Scan for the cell matching the given text and deliver its [x, y] coordinate at center. 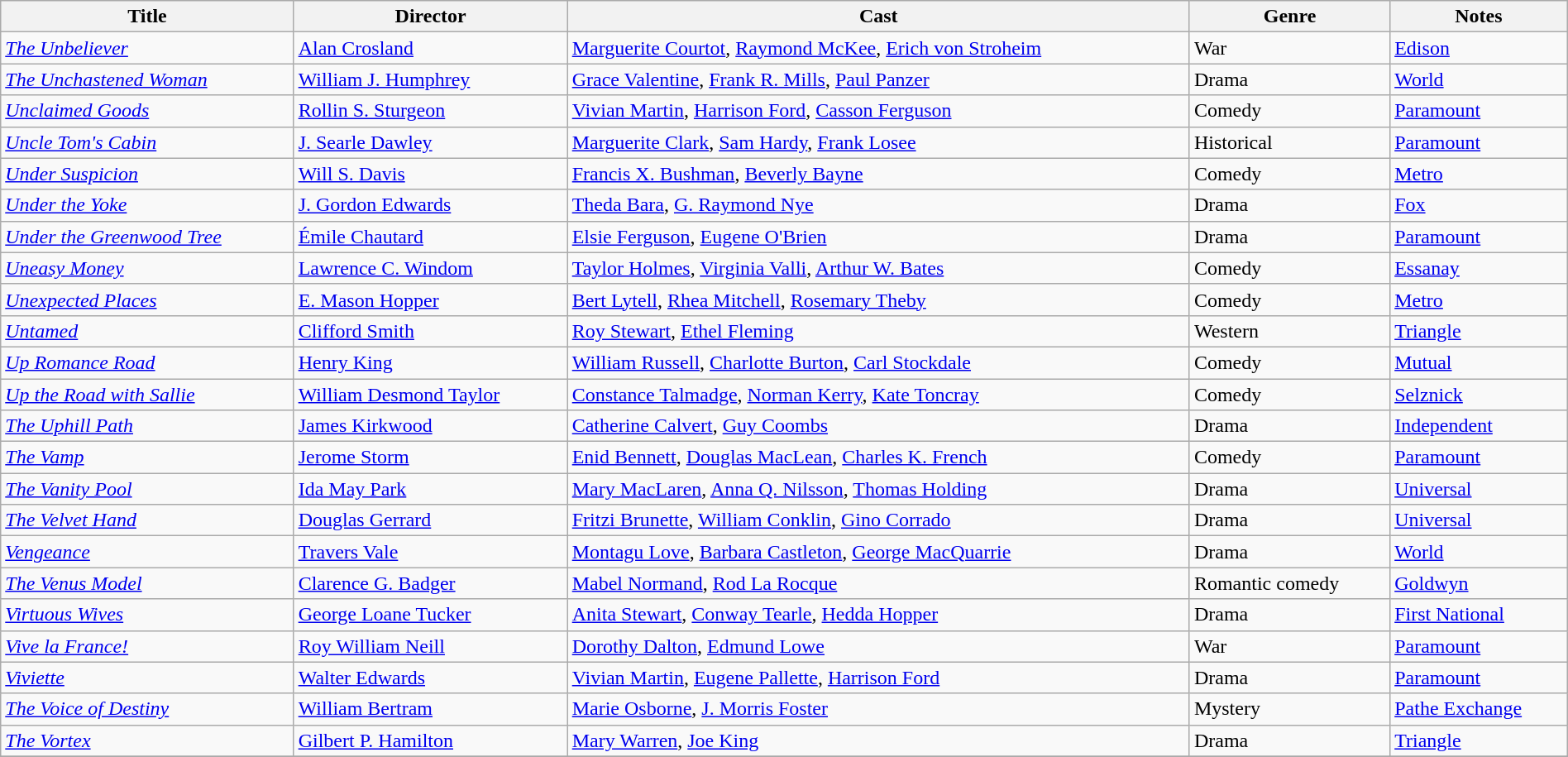
The Voice of Destiny [147, 709]
Clarence G. Badger [430, 583]
Genre [1289, 17]
William Russell, Charlotte Burton, Carl Stockdale [878, 362]
Clifford Smith [430, 331]
Pathe Exchange [1479, 709]
Francis X. Bushman, Beverly Bayne [878, 174]
Romantic comedy [1289, 583]
William Bertram [430, 709]
Alan Crosland [430, 48]
Henry King [430, 362]
Gilbert P. Hamilton [430, 740]
Will S. Davis [430, 174]
The Venus Model [147, 583]
Notes [1479, 17]
J. Gordon Edwards [430, 205]
Mutual [1479, 362]
Vengeance [147, 552]
Mabel Normand, Rod La Rocque [878, 583]
Fritzi Brunette, William Conklin, Gino Corrado [878, 520]
Up Romance Road [147, 362]
Constance Talmadge, Norman Kerry, Kate Toncray [878, 395]
Vive la France! [147, 646]
Viviette [147, 678]
Lawrence C. Windom [430, 268]
Selznick [1479, 395]
Ida May Park [430, 489]
William J. Humphrey [430, 79]
Up the Road with Sallie [147, 395]
Under Suspicion [147, 174]
Vivian Martin, Eugene Pallette, Harrison Ford [878, 678]
Vivian Martin, Harrison Ford, Casson Ferguson [878, 111]
E. Mason Hopper [430, 299]
James Kirkwood [430, 426]
Elsie Ferguson, Eugene O'Brien [878, 237]
The Uphill Path [147, 426]
Émile Chautard [430, 237]
Under the Yoke [147, 205]
J. Searle Dawley [430, 142]
Mary Warren, Joe King [878, 740]
Untamed [147, 331]
Unexpected Places [147, 299]
The Unbeliever [147, 48]
Grace Valentine, Frank R. Mills, Paul Panzer [878, 79]
Rollin S. Sturgeon [430, 111]
Dorothy Dalton, Edmund Lowe [878, 646]
Anita Stewart, Conway Tearle, Hedda Hopper [878, 615]
Enid Bennett, Douglas MacLean, Charles K. French [878, 458]
Roy Stewart, Ethel Fleming [878, 331]
Travers Vale [430, 552]
Taylor Holmes, Virginia Valli, Arthur W. Bates [878, 268]
Goldwyn [1479, 583]
Cast [878, 17]
Western [1289, 331]
The Vortex [147, 740]
Douglas Gerrard [430, 520]
Uneasy Money [147, 268]
Marguerite Clark, Sam Hardy, Frank Losee [878, 142]
Jerome Storm [430, 458]
First National [1479, 615]
Bert Lytell, Rhea Mitchell, Rosemary Theby [878, 299]
George Loane Tucker [430, 615]
Fox [1479, 205]
The Unchastened Woman [147, 79]
Historical [1289, 142]
Edison [1479, 48]
Walter Edwards [430, 678]
Theda Bara, G. Raymond Nye [878, 205]
Essanay [1479, 268]
Marguerite Courtot, Raymond McKee, Erich von Stroheim [878, 48]
Independent [1479, 426]
The Vanity Pool [147, 489]
The Vamp [147, 458]
Director [430, 17]
Catherine Calvert, Guy Coombs [878, 426]
Unclaimed Goods [147, 111]
Roy William Neill [430, 646]
Mary MacLaren, Anna Q. Nilsson, Thomas Holding [878, 489]
William Desmond Taylor [430, 395]
Title [147, 17]
Mystery [1289, 709]
Marie Osborne, J. Morris Foster [878, 709]
Montagu Love, Barbara Castleton, George MacQuarrie [878, 552]
Uncle Tom's Cabin [147, 142]
Under the Greenwood Tree [147, 237]
Virtuous Wives [147, 615]
The Velvet Hand [147, 520]
